Find where the given text appears and provide that cell's center as (x, y) coordinate. 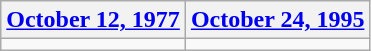
October 24, 1995 (278, 20)
October 12, 1977 (94, 20)
